Output the [X, Y] coordinate of the center of the cell containing the given text.  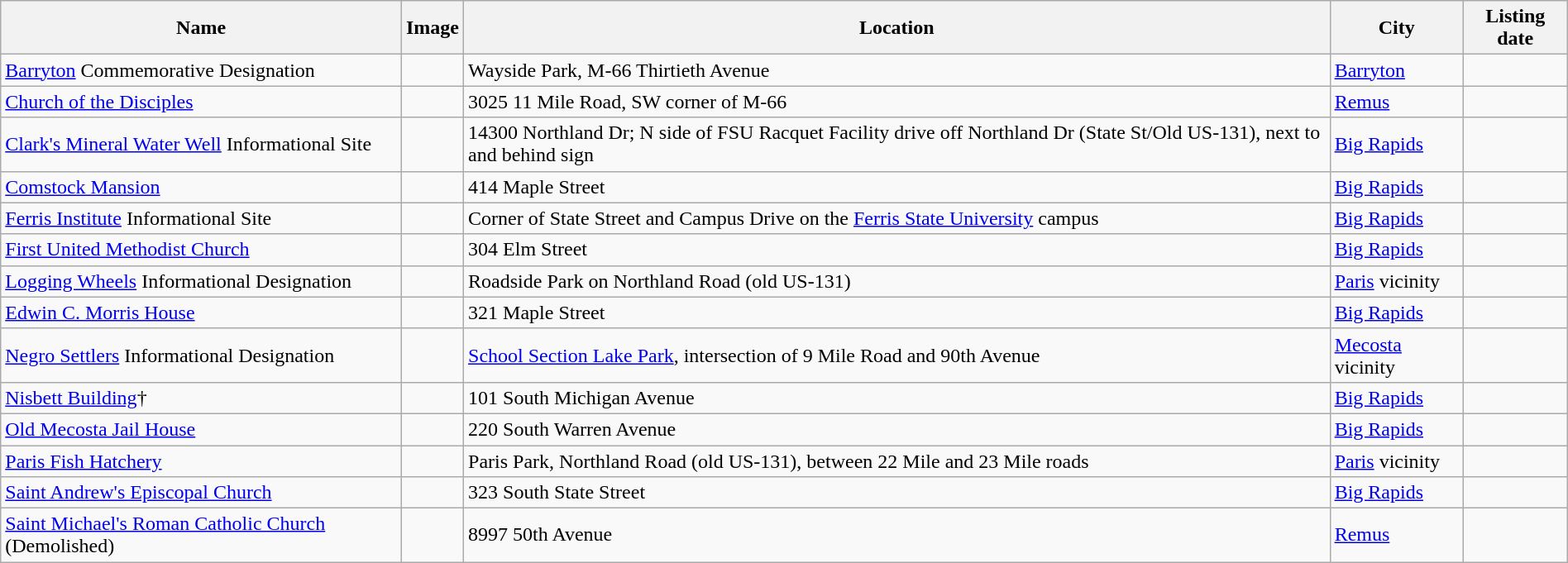
Edwin C. Morris House [202, 313]
414 Maple Street [897, 187]
Saint Andrew's Episcopal Church [202, 493]
Negro Settlers Informational Designation [202, 355]
City [1396, 28]
321 Maple Street [897, 313]
Listing date [1515, 28]
14300 Northland Dr; N side of FSU Racquet Facility drive off Northland Dr (State St/Old US-131), next to and behind sign [897, 144]
101 South Michigan Avenue [897, 398]
Location [897, 28]
Roadside Park on Northland Road (old US-131) [897, 281]
Mecosta vicinity [1396, 355]
Paris Park, Northland Road (old US-131), between 22 Mile and 23 Mile roads [897, 460]
Old Mecosta Jail House [202, 429]
Comstock Mansion [202, 187]
Logging Wheels Informational Designation [202, 281]
Clark's Mineral Water Well Informational Site [202, 144]
304 Elm Street [897, 250]
Paris Fish Hatchery [202, 460]
Nisbett Building† [202, 398]
Name [202, 28]
220 South Warren Avenue [897, 429]
8997 50th Avenue [897, 536]
Barryton [1396, 70]
Saint Michael's Roman Catholic Church (Demolished) [202, 536]
Barryton Commemorative Designation [202, 70]
Image [432, 28]
First United Methodist Church [202, 250]
323 South State Street [897, 493]
School Section Lake Park, intersection of 9 Mile Road and 90th Avenue [897, 355]
Ferris Institute Informational Site [202, 218]
Church of the Disciples [202, 102]
3025 11 Mile Road, SW corner of M-66 [897, 102]
Wayside Park, M-66 Thirtieth Avenue [897, 70]
Corner of State Street and Campus Drive on the Ferris State University campus [897, 218]
